Output the [x, y] coordinate of the center of the cell containing the given text.  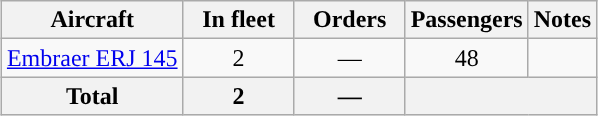
Aircraft [92, 20]
Notes [562, 20]
Passengers [466, 20]
48 [466, 58]
In fleet [238, 20]
Embraer ERJ 145 [92, 58]
Orders [350, 20]
Total [92, 96]
